Return [X, Y] of the center of cell containing provided text 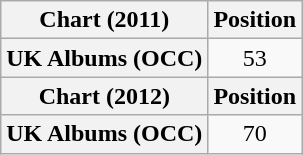
Chart (2011) [104, 20]
70 [255, 134]
Chart (2012) [104, 96]
53 [255, 58]
